Identify which cell holds the provided text, then report its (x, y) central coordinate. 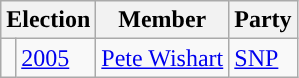
SNP (263, 58)
2005 (56, 58)
Election (48, 20)
Pete Wishart (162, 58)
Party (263, 20)
Member (162, 20)
